Locate the cell with the specified text and output its (x, y) center coordinate. 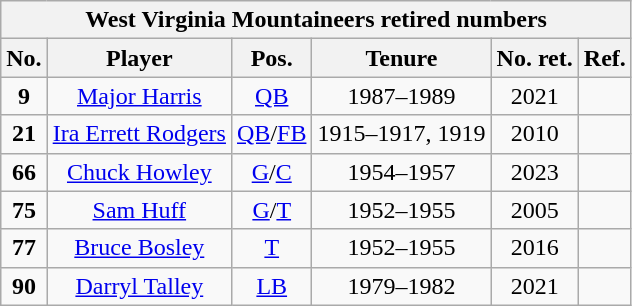
Ira Errett Rodgers (139, 134)
LB (271, 286)
Sam Huff (139, 210)
9 (24, 96)
Darryl Talley (139, 286)
2005 (534, 210)
1987–1989 (402, 96)
Major Harris (139, 96)
1979–1982 (402, 286)
2016 (534, 248)
75 (24, 210)
90 (24, 286)
Pos. (271, 58)
QB/FB (271, 134)
21 (24, 134)
Chuck Howley (139, 172)
QB (271, 96)
1954–1957 (402, 172)
Player (139, 58)
2023 (534, 172)
2010 (534, 134)
No. (24, 58)
No. ret. (534, 58)
G/T (271, 210)
Ref. (604, 58)
Tenure (402, 58)
West Virginia Mountaineers retired numbers (316, 20)
66 (24, 172)
Bruce Bosley (139, 248)
T (271, 248)
77 (24, 248)
1915–1917, 1919 (402, 134)
G/C (271, 172)
